Identify which cell holds the provided text, then report its (X, Y) central coordinate. 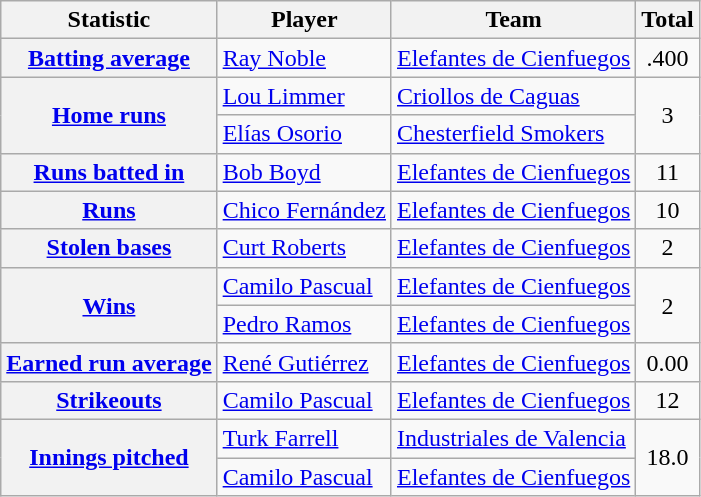
Chesterfield Smokers (513, 134)
Pedro Ramos (304, 324)
11 (668, 172)
Turk Farrell (304, 438)
0.00 (668, 362)
Curt Roberts (304, 248)
Lou Limmer (304, 96)
Wins (109, 305)
Total (668, 20)
Runs (109, 210)
René Gutiérrez (304, 362)
.400 (668, 58)
Batting average (109, 58)
Criollos de Caguas (513, 96)
Statistic (109, 20)
Industriales de Valencia (513, 438)
Bob Boyd (304, 172)
Player (304, 20)
Chico Fernández (304, 210)
Ray Noble (304, 58)
Stolen bases (109, 248)
Innings pitched (109, 457)
Strikeouts (109, 400)
12 (668, 400)
Elías Osorio (304, 134)
Runs batted in (109, 172)
3 (668, 115)
Team (513, 20)
Earned run average (109, 362)
Home runs (109, 115)
18.0 (668, 457)
10 (668, 210)
